Return the (x, y) coordinate for the center point of the cell that contains the specified text.  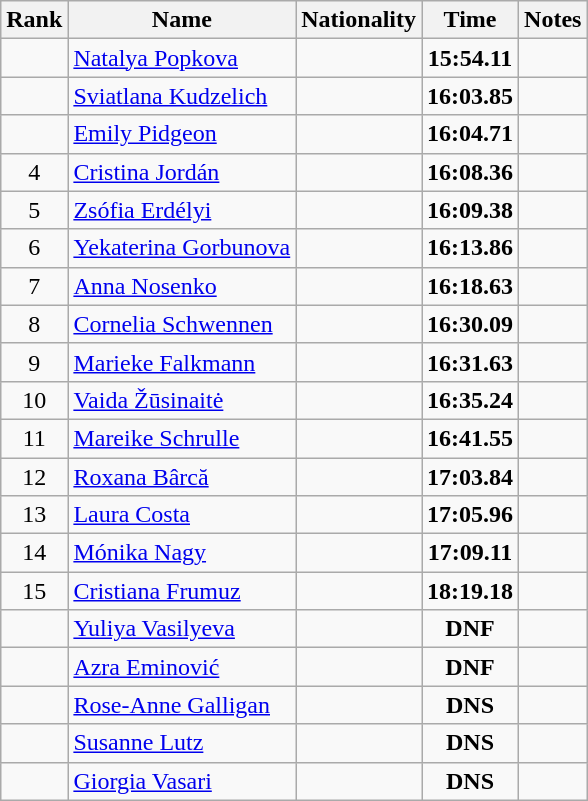
Giorgia Vasari (182, 781)
Natalya Popkova (182, 58)
16:35.24 (470, 400)
Notes (553, 20)
Azra Eminović (182, 667)
16:04.71 (470, 134)
Mónika Nagy (182, 553)
15 (34, 591)
Yuliya Vasilyeva (182, 629)
7 (34, 286)
16:18.63 (470, 286)
Rank (34, 20)
Susanne Lutz (182, 743)
Vaida Žūsinaitė (182, 400)
Yekaterina Gorbunova (182, 248)
16:31.63 (470, 362)
Roxana Bârcă (182, 477)
16:13.86 (470, 248)
Mareike Schrulle (182, 438)
17:09.11 (470, 553)
16:41.55 (470, 438)
14 (34, 553)
15:54.11 (470, 58)
12 (34, 477)
Anna Nosenko (182, 286)
17:05.96 (470, 515)
4 (34, 172)
16:09.38 (470, 210)
Sviatlana Kudzelich (182, 96)
Emily Pidgeon (182, 134)
8 (34, 324)
Nationality (359, 20)
11 (34, 438)
9 (34, 362)
16:03.85 (470, 96)
18:19.18 (470, 591)
Name (182, 20)
Marieke Falkmann (182, 362)
10 (34, 400)
16:08.36 (470, 172)
16:30.09 (470, 324)
Cornelia Schwennen (182, 324)
Laura Costa (182, 515)
13 (34, 515)
6 (34, 248)
Cristina Jordán (182, 172)
Cristiana Frumuz (182, 591)
Time (470, 20)
Zsófia Erdélyi (182, 210)
Rose-Anne Galligan (182, 705)
5 (34, 210)
17:03.84 (470, 477)
